Search for the cell housing the specified text and yield its (X, Y) center coordinate. 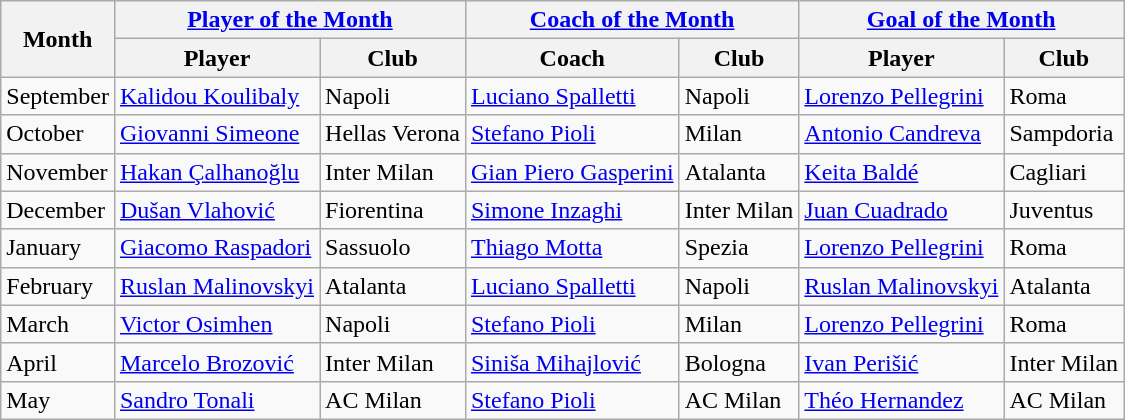
Sassuolo (393, 248)
Sandro Tonali (216, 400)
Spezia (739, 248)
Juan Cuadrado (902, 210)
Juventus (1064, 210)
December (58, 210)
Player of the Month (290, 20)
Coach of the Month (632, 20)
Victor Osimhen (216, 324)
Siniša Mihajlović (572, 362)
Keita Baldé (902, 172)
February (58, 286)
May (58, 400)
Gian Piero Gasperini (572, 172)
November (58, 172)
September (58, 96)
Bologna (739, 362)
Cagliari (1064, 172)
Month (58, 39)
October (58, 134)
Giacomo Raspadori (216, 248)
Giovanni Simeone (216, 134)
Hakan Çalhanoğlu (216, 172)
Hellas Verona (393, 134)
Goal of the Month (962, 20)
Simone Inzaghi (572, 210)
April (58, 362)
Marcelo Brozović (216, 362)
Ivan Perišić (902, 362)
Kalidou Koulibaly (216, 96)
Coach (572, 58)
Théo Hernandez (902, 400)
January (58, 248)
Antonio Candreva (902, 134)
March (58, 324)
Fiorentina (393, 210)
Sampdoria (1064, 134)
Dušan Vlahović (216, 210)
Thiago Motta (572, 248)
